Identify which cell holds the provided text, then report its [X, Y] central coordinate. 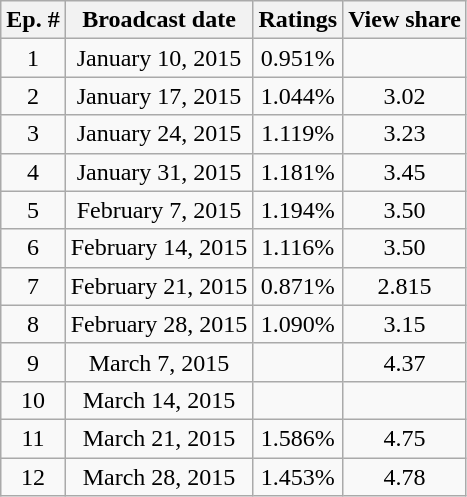
4 [33, 172]
5 [33, 210]
3.02 [405, 96]
1.090% [298, 324]
4.37 [405, 362]
12 [33, 477]
March 28, 2015 [159, 477]
7 [33, 286]
Ep. # [33, 20]
March 7, 2015 [159, 362]
1.181% [298, 172]
January 10, 2015 [159, 58]
March 14, 2015 [159, 400]
3.45 [405, 172]
3 [33, 134]
February 28, 2015 [159, 324]
1.044% [298, 96]
Ratings [298, 20]
4.78 [405, 477]
February 21, 2015 [159, 286]
4.75 [405, 438]
February 7, 2015 [159, 210]
1.116% [298, 248]
March 21, 2015 [159, 438]
6 [33, 248]
2 [33, 96]
3.15 [405, 324]
February 14, 2015 [159, 248]
10 [33, 400]
0.951% [298, 58]
1.119% [298, 134]
1.453% [298, 477]
1.194% [298, 210]
January 24, 2015 [159, 134]
January 17, 2015 [159, 96]
2.815 [405, 286]
January 31, 2015 [159, 172]
3.23 [405, 134]
11 [33, 438]
1.586% [298, 438]
View share [405, 20]
9 [33, 362]
Broadcast date [159, 20]
8 [33, 324]
1 [33, 58]
0.871% [298, 286]
